Scan for the cell matching the given text and deliver its [X, Y] coordinate at center. 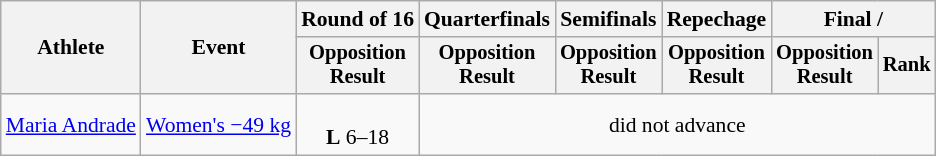
Event [218, 48]
Round of 16 [358, 19]
Final / [853, 19]
L 6–18 [358, 124]
did not advance [677, 124]
Semifinals [608, 19]
Quarterfinals [487, 19]
Repechage [717, 19]
Maria Andrade [71, 124]
Rank [907, 66]
Athlete [71, 48]
Women's −49 kg [218, 124]
